For the text-containing cell, return its midpoint in [x, y] coordinate format. 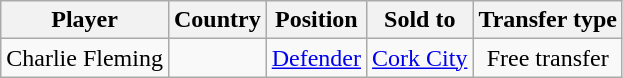
Cork City [420, 58]
Player [85, 20]
Transfer type [548, 20]
Charlie Fleming [85, 58]
Country [217, 20]
Sold to [420, 20]
Free transfer [548, 58]
Position [316, 20]
Defender [316, 58]
